From the cell containing the given text, extract its center point as (x, y) coordinate. 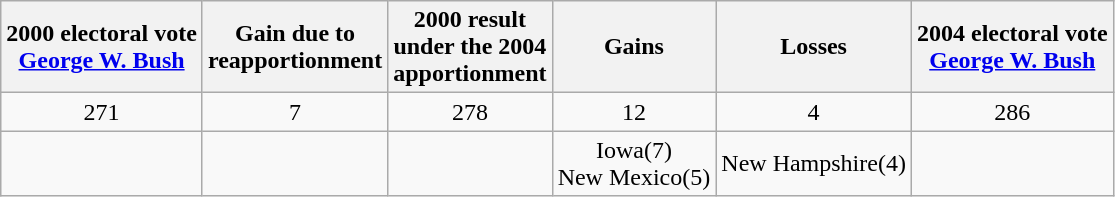
2000 electoral voteGeorge W. Bush (102, 47)
4 (814, 112)
271 (102, 112)
Iowa(7)New Mexico(5) (634, 164)
Gains (634, 47)
7 (294, 112)
2000 resultunder the 2004apportionment (470, 47)
Gain due toreapportionment (294, 47)
New Hampshire(4) (814, 164)
Losses (814, 47)
12 (634, 112)
278 (470, 112)
286 (1012, 112)
2004 electoral voteGeorge W. Bush (1012, 47)
